Locate the cell with the specified text and output its [x, y] center coordinate. 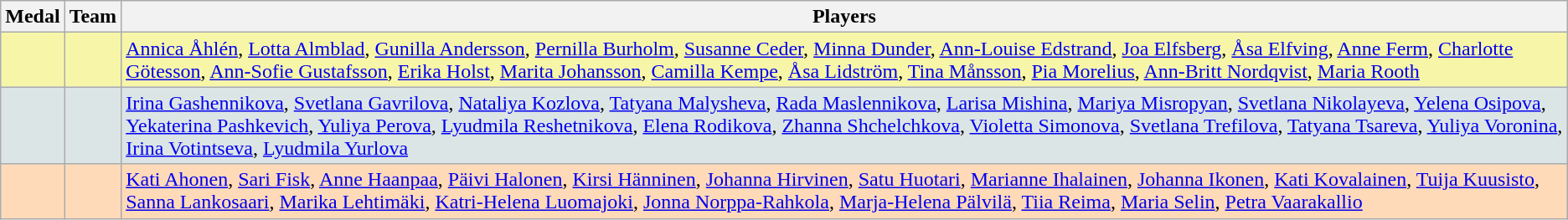
Team [93, 17]
Medal [33, 17]
Players [844, 17]
